From the cell containing the given text, extract its center point as (x, y) coordinate. 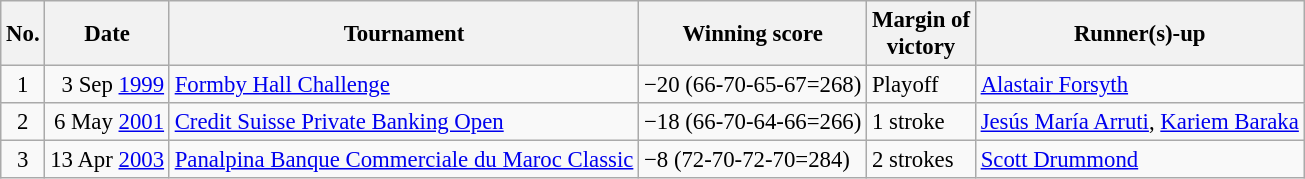
−20 (66-70-65-67=268) (753, 85)
−8 (72-70-72-70=284) (753, 160)
−18 (66-70-64-66=266) (753, 122)
3 (23, 160)
Margin ofvictory (922, 34)
1 (23, 85)
Playoff (922, 85)
6 May 2001 (107, 122)
3 Sep 1999 (107, 85)
2 (23, 122)
Winning score (753, 34)
Alastair Forsyth (1140, 85)
Credit Suisse Private Banking Open (404, 122)
Formby Hall Challenge (404, 85)
Date (107, 34)
Panalpina Banque Commerciale du Maroc Classic (404, 160)
1 stroke (922, 122)
Scott Drummond (1140, 160)
13 Apr 2003 (107, 160)
Runner(s)-up (1140, 34)
2 strokes (922, 160)
Jesús María Arruti, Kariem Baraka (1140, 122)
No. (23, 34)
Tournament (404, 34)
